Detect which cell encompasses the target text, then output its [x, y] center coordinate. 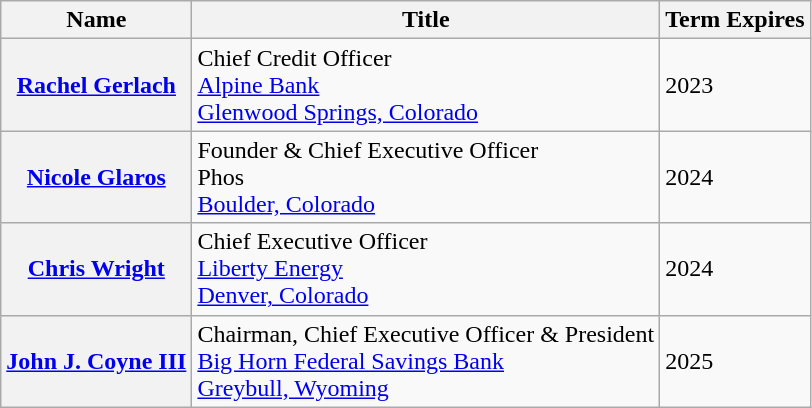
2023 [735, 85]
Chairman, Chief Executive Officer & PresidentBig Horn Federal Savings BankGreybull, Wyoming [426, 361]
2025 [735, 361]
Chief Executive OfficerLiberty EnergyDenver, Colorado [426, 269]
Chris Wright [96, 269]
Chief Credit OfficerAlpine BankGlenwood Springs, Colorado [426, 85]
Nicole Glaros [96, 177]
Title [426, 20]
Term Expires [735, 20]
John J. Coyne III [96, 361]
Founder & Chief Executive OfficerPhosBoulder, Colorado [426, 177]
Rachel Gerlach [96, 85]
Name [96, 20]
